From the cell containing the given text, extract its center point as [X, Y] coordinate. 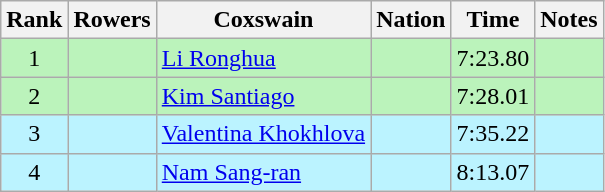
3 [34, 134]
Kim Santiago [263, 96]
Notes [569, 20]
Time [493, 20]
4 [34, 172]
Nam Sang-ran [263, 172]
Li Ronghua [263, 58]
8:13.07 [493, 172]
7:35.22 [493, 134]
Rowers [112, 20]
Coxswain [263, 20]
Valentina Khokhlova [263, 134]
Rank [34, 20]
7:28.01 [493, 96]
1 [34, 58]
2 [34, 96]
Nation [411, 20]
7:23.80 [493, 58]
